Scan for the cell matching the given text and deliver its (x, y) coordinate at center. 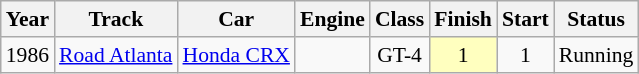
Track (116, 19)
Honda CRX (236, 55)
Car (236, 19)
Running (596, 55)
Year (28, 19)
GT-4 (400, 55)
Road Atlanta (116, 55)
Status (596, 19)
Class (400, 19)
Finish (463, 19)
Engine (332, 19)
1986 (28, 55)
Start (526, 19)
